From the cell containing the given text, extract its center point as (X, Y) coordinate. 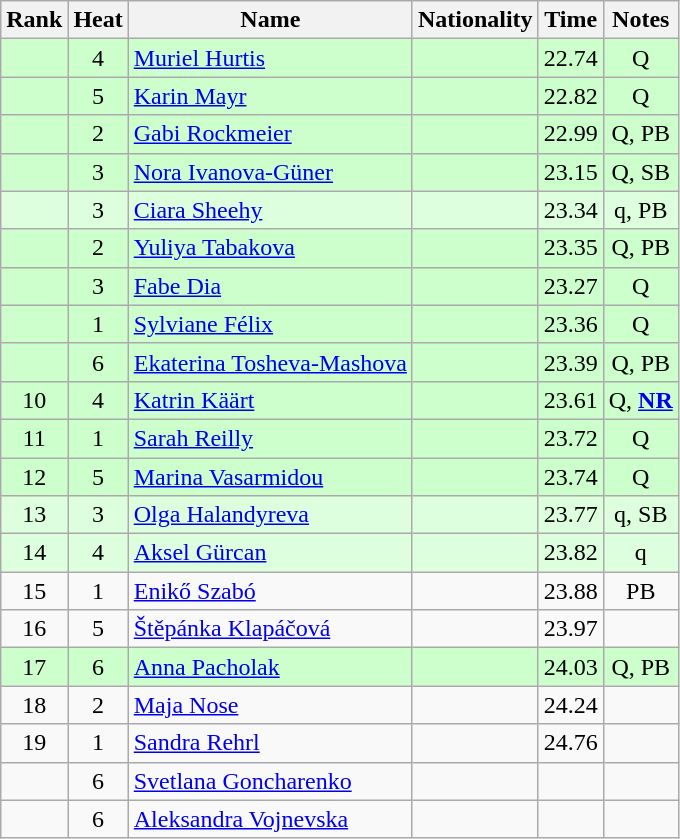
Aksel Gürcan (270, 553)
Q, NR (640, 400)
14 (34, 553)
23.61 (570, 400)
Sarah Reilly (270, 438)
Muriel Hurtis (270, 58)
22.82 (570, 96)
23.72 (570, 438)
q (640, 553)
23.77 (570, 515)
15 (34, 591)
12 (34, 477)
23.74 (570, 477)
22.74 (570, 58)
23.36 (570, 324)
24.24 (570, 705)
Svetlana Goncharenko (270, 781)
Nationality (475, 20)
Maja Nose (270, 705)
Nora Ivanova-Güner (270, 172)
PB (640, 591)
Yuliya Tabakova (270, 248)
24.76 (570, 743)
Sylviane Félix (270, 324)
Anna Pacholak (270, 667)
q, SB (640, 515)
Enikő Szabó (270, 591)
23.34 (570, 210)
Q, SB (640, 172)
24.03 (570, 667)
Fabe Dia (270, 286)
23.15 (570, 172)
23.97 (570, 629)
17 (34, 667)
18 (34, 705)
Olga Halandyreva (270, 515)
Sandra Rehrl (270, 743)
Aleksandra Vojnevska (270, 819)
Heat (98, 20)
Name (270, 20)
19 (34, 743)
q, PB (640, 210)
23.88 (570, 591)
Ekaterina Tosheva-Mashova (270, 362)
23.27 (570, 286)
Štěpánka Klapáčová (270, 629)
10 (34, 400)
Notes (640, 20)
Time (570, 20)
11 (34, 438)
Rank (34, 20)
23.35 (570, 248)
16 (34, 629)
Gabi Rockmeier (270, 134)
23.82 (570, 553)
Karin Mayr (270, 96)
22.99 (570, 134)
Marina Vasarmidou (270, 477)
Katrin Käärt (270, 400)
Ciara Sheehy (270, 210)
23.39 (570, 362)
13 (34, 515)
